Output the [x, y] coordinate of the center of the cell containing the given text.  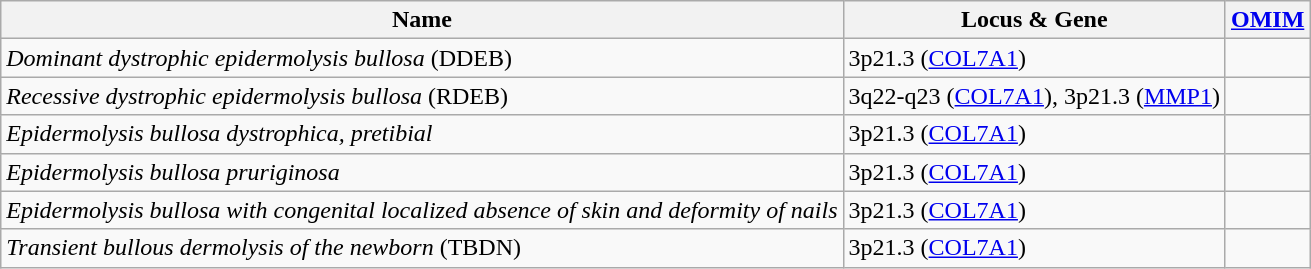
Recessive dystrophic epidermolysis bullosa (RDEB) [422, 96]
OMIM [1267, 20]
Epidermolysis bullosa with congenital localized absence of skin and deformity of nails [422, 210]
3q22-q23 (COL7A1), 3p21.3 (MMP1) [1034, 96]
Epidermolysis bullosa dystrophica, pretibial [422, 134]
Dominant dystrophic epidermolysis bullosa (DDEB) [422, 58]
Transient bullous dermolysis of the newborn (TBDN) [422, 248]
Locus & Gene [1034, 20]
Epidermolysis bullosa pruriginosa [422, 172]
Name [422, 20]
